Provide the (x, y) coordinate of the cell's center where the given text is located.  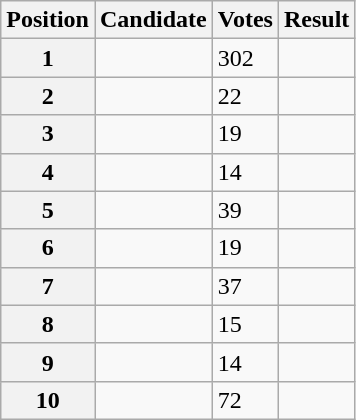
22 (245, 96)
39 (245, 210)
5 (48, 210)
Position (48, 20)
37 (245, 286)
302 (245, 58)
7 (48, 286)
Candidate (153, 20)
3 (48, 134)
1 (48, 58)
72 (245, 400)
Result (316, 20)
9 (48, 362)
2 (48, 96)
6 (48, 248)
Votes (245, 20)
15 (245, 324)
8 (48, 324)
4 (48, 172)
10 (48, 400)
